Scan for the cell matching the given text and deliver its (X, Y) coordinate at center. 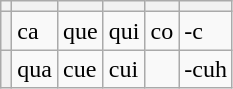
qui (124, 31)
-cuh (206, 69)
ca (35, 31)
cui (124, 69)
qua (35, 69)
-c (206, 31)
cue (81, 69)
co (162, 31)
que (81, 31)
